Return the (x, y) coordinate for the center point of the cell that contains the specified text.  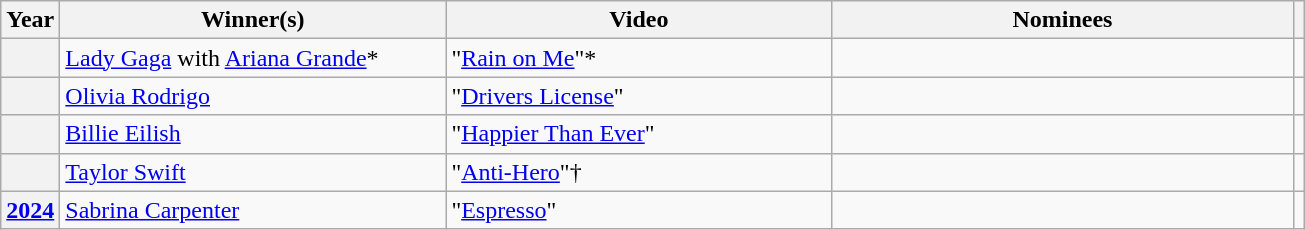
"Drivers License" (639, 96)
Winner(s) (253, 20)
Year (30, 20)
"Rain on Me"* (639, 58)
"Happier Than Ever" (639, 134)
Sabrina Carpenter (253, 210)
2024 (30, 210)
"Espresso" (639, 210)
Taylor Swift (253, 172)
Lady Gaga with Ariana Grande* (253, 58)
Billie Eilish (253, 134)
Video (639, 20)
Olivia Rodrigo (253, 96)
"Anti-Hero"† (639, 172)
Nominees (1062, 20)
